From the cell containing the given text, extract its center point as [X, Y] coordinate. 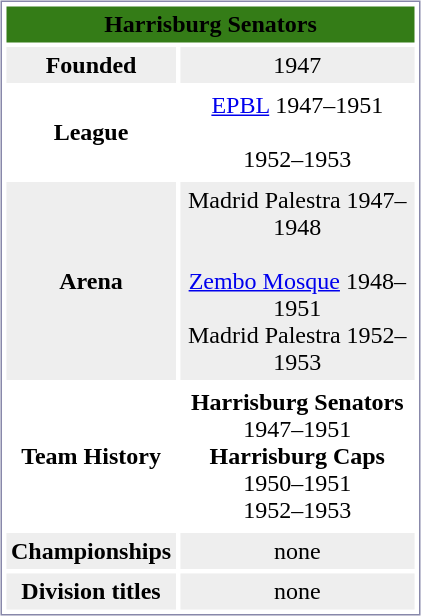
Harrisburg Senators [210, 24]
League [90, 133]
Founded [90, 65]
Arena [90, 281]
1947 [297, 65]
Harrisburg Senators 1947–1951 Harrisburg Caps 1950–1951 1952–1953 [297, 456]
Championships [90, 551]
Team History [90, 456]
EPBL 1947–19511952–1953 [297, 133]
Division titles [90, 592]
Madrid Palestra 1947–1948Zembo Mosque 1948–1951 Madrid Palestra 1952–1953 [297, 281]
